Determine the [x, y] coordinate at the center of the cell enclosing the given text.  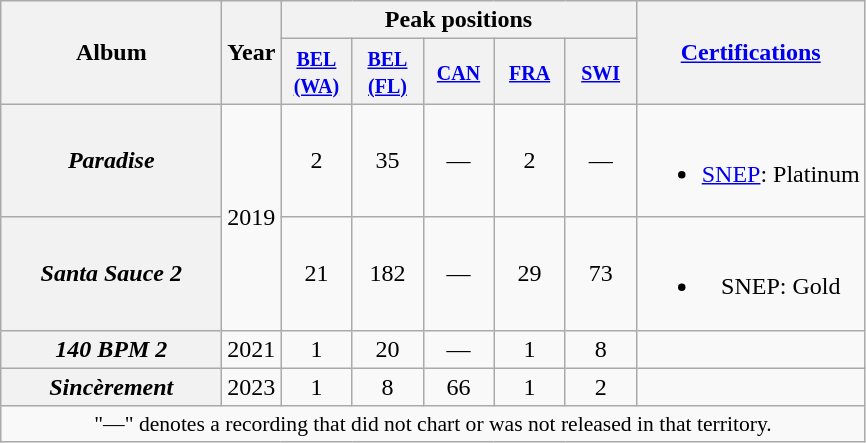
Album [112, 52]
29 [530, 274]
2019 [252, 217]
2023 [252, 387]
Peak positions [458, 20]
BEL(FL) [388, 72]
140 BPM 2 [112, 349]
Santa Sauce 2 [112, 274]
182 [388, 274]
21 [316, 274]
Certifications [750, 52]
35 [388, 160]
FRA [530, 72]
SNEP: Platinum [750, 160]
Paradise [112, 160]
20 [388, 349]
Year [252, 52]
"—" denotes a recording that did not chart or was not released in that territory. [434, 424]
73 [600, 274]
BEL(WA) [316, 72]
CAN [458, 72]
66 [458, 387]
2021 [252, 349]
SNEP: Gold [750, 274]
SWI [600, 72]
Sincèrement [112, 387]
